Capture the cell that displays the provided text and extract its (x, y) central coordinate. 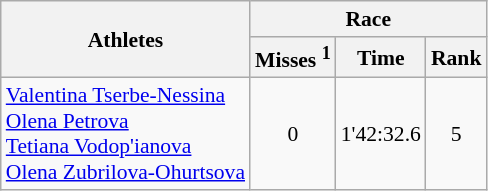
Time (381, 58)
Valentina Tserbe-NessinaOlena PetrovaTetiana Vodop'ianovaOlena Zubrilova-Ohurtsova (126, 134)
Rank (456, 58)
5 (456, 134)
0 (293, 134)
1'42:32.6 (381, 134)
Athletes (126, 40)
Misses 1 (293, 58)
Race (368, 19)
